Determine the (x, y) coordinate at the center of the cell enclosing the given text.  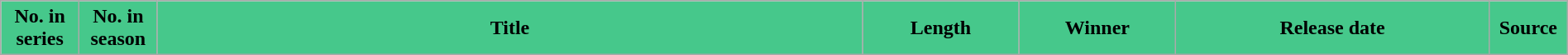
No. inseries (40, 28)
Release date (1333, 28)
Title (509, 28)
Length (941, 28)
No. inseason (117, 28)
Winner (1097, 28)
Source (1528, 28)
